Pinpoint the cell where the given text exists, returning its (x, y) midpoint coordinate. 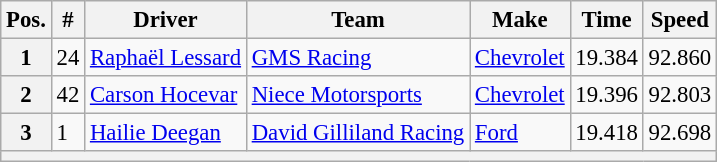
Carson Hocevar (166, 95)
19.384 (606, 58)
92.803 (680, 95)
Raphaël Lessard (166, 58)
19.396 (606, 95)
92.698 (680, 133)
Niece Motorsports (358, 95)
19.418 (606, 133)
92.860 (680, 58)
2 (26, 95)
Make (520, 20)
3 (26, 133)
24 (68, 58)
GMS Racing (358, 58)
Hailie Deegan (166, 133)
David Gilliland Racing (358, 133)
Ford (520, 133)
42 (68, 95)
Team (358, 20)
Speed (680, 20)
Time (606, 20)
Driver (166, 20)
Pos. (26, 20)
# (68, 20)
